Identify which cell holds the provided text, then report its [X, Y] central coordinate. 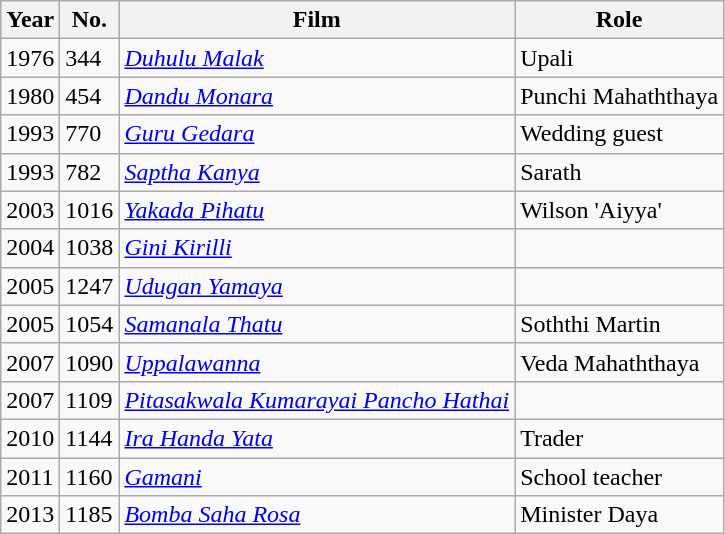
No. [90, 20]
344 [90, 58]
Udugan Yamaya [317, 286]
Pitasakwala Kumarayai Pancho Hathai [317, 400]
Role [620, 20]
2011 [30, 477]
Gini Kirilli [317, 248]
Trader [620, 438]
Guru Gedara [317, 134]
1109 [90, 400]
1976 [30, 58]
Upali [620, 58]
School teacher [620, 477]
1090 [90, 362]
Wedding guest [620, 134]
Year [30, 20]
1038 [90, 248]
1016 [90, 210]
1980 [30, 96]
1054 [90, 324]
Film [317, 20]
Bomba Saha Rosa [317, 515]
782 [90, 172]
2010 [30, 438]
Veda Mahaththaya [620, 362]
Gamani [317, 477]
Uppalawanna [317, 362]
Ira Handa Yata [317, 438]
Punchi Mahaththaya [620, 96]
1160 [90, 477]
Duhulu Malak [317, 58]
1247 [90, 286]
770 [90, 134]
454 [90, 96]
Yakada Pihatu [317, 210]
2003 [30, 210]
2004 [30, 248]
1185 [90, 515]
Minister Daya [620, 515]
Wilson 'Aiyya' [620, 210]
Sarath [620, 172]
1144 [90, 438]
Soththi Martin [620, 324]
2013 [30, 515]
Saptha Kanya [317, 172]
Dandu Monara [317, 96]
Samanala Thatu [317, 324]
